Determine the [X, Y] coordinate at the center of the cell enclosing the given text.  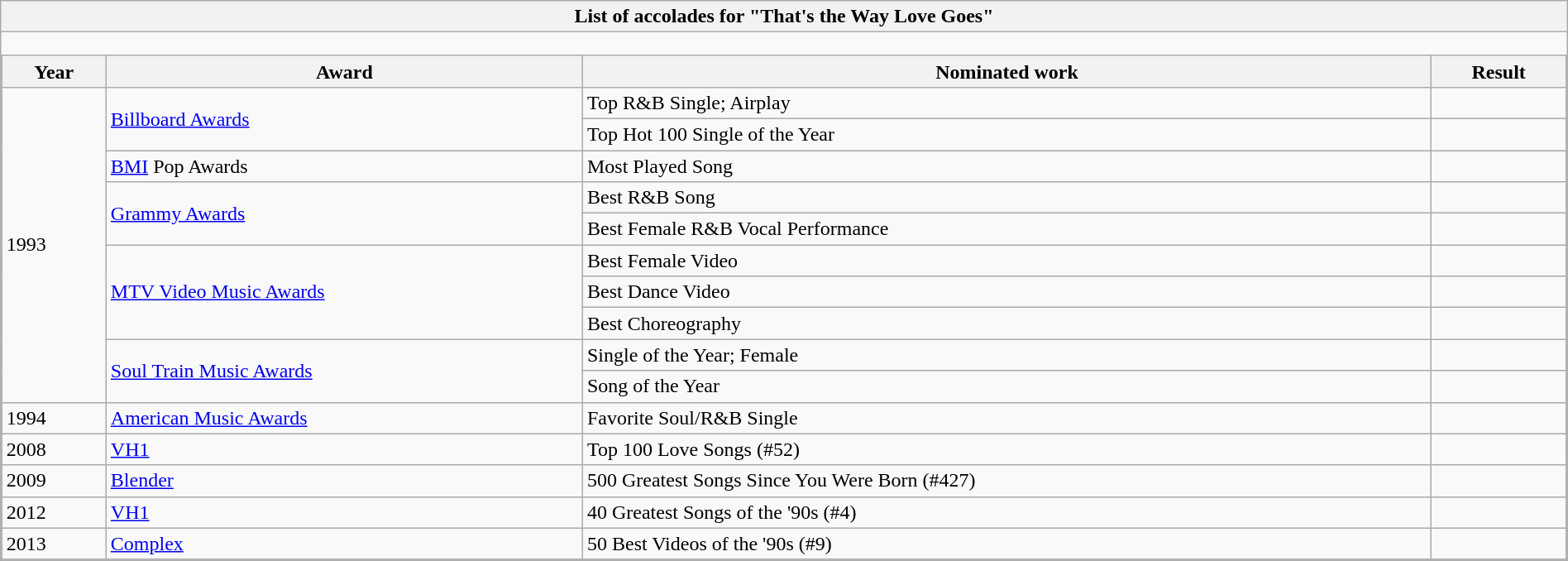
Single of the Year; Female [1006, 355]
2009 [54, 481]
Grammy Awards [344, 213]
Top 100 Love Songs (#52) [1006, 449]
Result [1499, 71]
Year [54, 71]
1993 [54, 245]
Nominated work [1006, 71]
Best Female R&B Vocal Performance [1006, 229]
Soul Train Music Awards [344, 371]
Most Played Song [1006, 166]
500 Greatest Songs Since You Were Born (#427) [1006, 481]
Top Hot 100 Single of the Year [1006, 134]
Song of the Year [1006, 386]
BMI Pop Awards [344, 166]
List of accolades for "That's the Way Love Goes" [784, 17]
Top R&B Single; Airplay [1006, 103]
Best Dance Video [1006, 292]
2013 [54, 544]
American Music Awards [344, 418]
2008 [54, 449]
40 Greatest Songs of the '90s (#4) [1006, 512]
Best R&B Song [1006, 198]
Blender [344, 481]
2012 [54, 512]
Favorite Soul/R&B Single [1006, 418]
Billboard Awards [344, 118]
Award [344, 71]
1994 [54, 418]
Best Choreography [1006, 324]
50 Best Videos of the '90s (#9) [1006, 544]
Best Female Video [1006, 261]
MTV Video Music Awards [344, 292]
Complex [344, 544]
